From the cell containing the given text, extract its center point as [X, Y] coordinate. 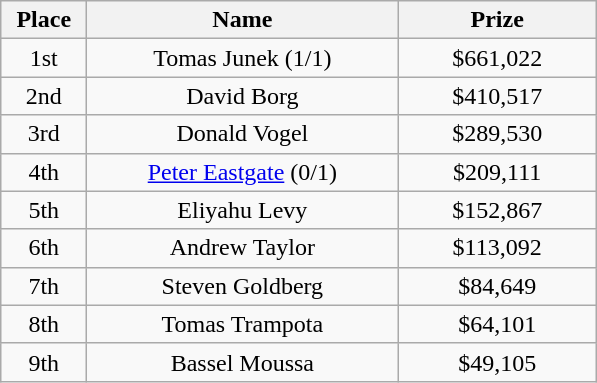
$84,649 [498, 286]
Bassel Moussa [242, 362]
Tomas Trampota [242, 324]
$289,530 [498, 134]
$410,517 [498, 96]
Name [242, 20]
8th [44, 324]
$64,101 [498, 324]
Andrew Taylor [242, 248]
3rd [44, 134]
Steven Goldberg [242, 286]
1st [44, 58]
7th [44, 286]
Donald Vogel [242, 134]
$209,111 [498, 172]
David Borg [242, 96]
$661,022 [498, 58]
$113,092 [498, 248]
Prize [498, 20]
5th [44, 210]
9th [44, 362]
Peter Eastgate (0/1) [242, 172]
Eliyahu Levy [242, 210]
$152,867 [498, 210]
Place [44, 20]
2nd [44, 96]
6th [44, 248]
$49,105 [498, 362]
4th [44, 172]
Tomas Junek (1/1) [242, 58]
